Pinpoint the cell where the given text exists, returning its [X, Y] midpoint coordinate. 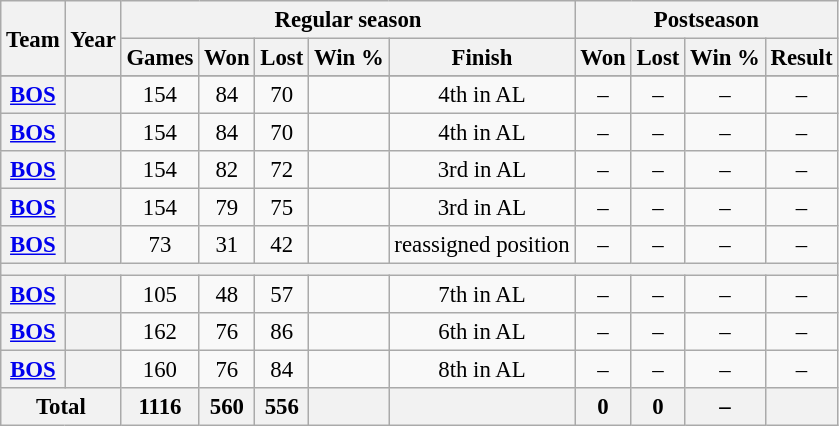
82 [227, 170]
73 [160, 245]
105 [160, 294]
Team [33, 38]
1116 [160, 406]
72 [282, 170]
7th in AL [482, 294]
31 [227, 245]
162 [160, 331]
560 [227, 406]
42 [282, 245]
75 [282, 208]
8th in AL [482, 369]
48 [227, 294]
556 [282, 406]
Regular season [348, 20]
6th in AL [482, 331]
57 [282, 294]
Result [802, 58]
reassigned position [482, 245]
160 [160, 369]
79 [227, 208]
Year [93, 38]
86 [282, 331]
Total [61, 406]
Postseason [706, 20]
Games [160, 58]
Finish [482, 58]
